Locate the cell with the specified text and output its [x, y] center coordinate. 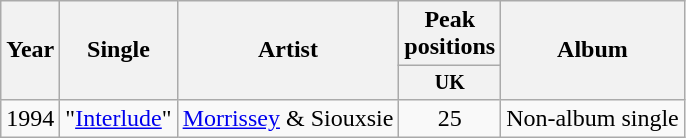
"Interlude" [118, 118]
25 [450, 118]
Morrissey & Siouxsie [288, 118]
Peak positions [450, 34]
Artist [288, 50]
1994 [30, 118]
Single [118, 50]
Album [593, 50]
UK [450, 82]
Year [30, 50]
Non-album single [593, 118]
